Detect which cell encompasses the target text, then output its (X, Y) center coordinate. 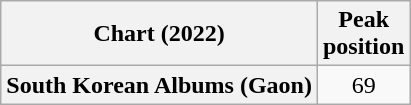
Chart (2022) (160, 34)
South Korean Albums (Gaon) (160, 85)
69 (363, 85)
Peakposition (363, 34)
